Pinpoint the cell where the given text exists, returning its [X, Y] midpoint coordinate. 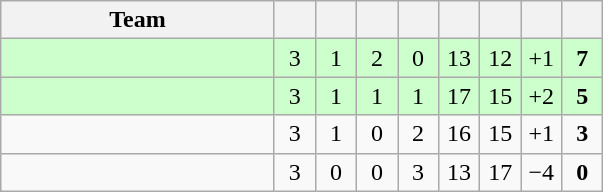
16 [460, 134]
−4 [542, 172]
7 [582, 58]
+2 [542, 96]
5 [582, 96]
12 [500, 58]
Team [138, 20]
